Pinpoint the cell where the given text exists, returning its (X, Y) midpoint coordinate. 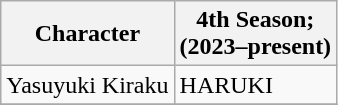
4th Season;(2023–present) (256, 34)
HARUKI (256, 85)
Yasuyuki Kiraku (88, 85)
Character (88, 34)
